Output the (x, y) coordinate of the center of the cell containing the given text.  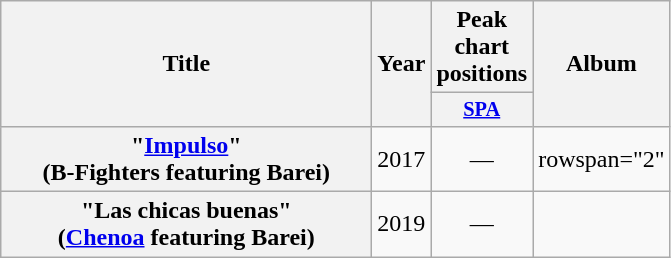
"Impulso"(B-Fighters featuring Barei) (186, 158)
Year (402, 64)
rowspan="2" (602, 158)
SPA (482, 110)
Peak chart positions (482, 47)
"Las chicas buenas"(Chenoa featuring Barei) (186, 224)
2017 (402, 158)
Album (602, 64)
2019 (402, 224)
Title (186, 64)
